Detect which cell encompasses the target text, then output its (x, y) center coordinate. 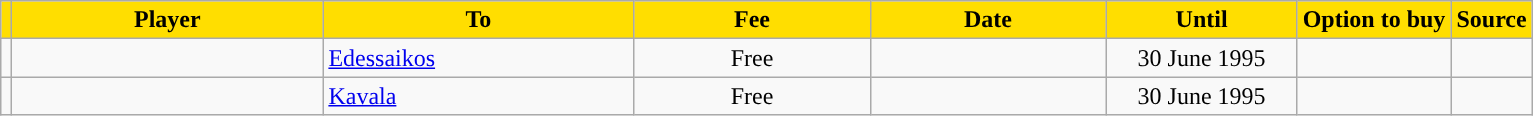
Kavala (478, 96)
Date (988, 20)
Player (168, 20)
To (478, 20)
Until (1202, 20)
Edessaikos (478, 58)
Fee (752, 20)
Source (1492, 20)
Option to buy (1374, 20)
